Search for the cell housing the specified text and yield its [x, y] center coordinate. 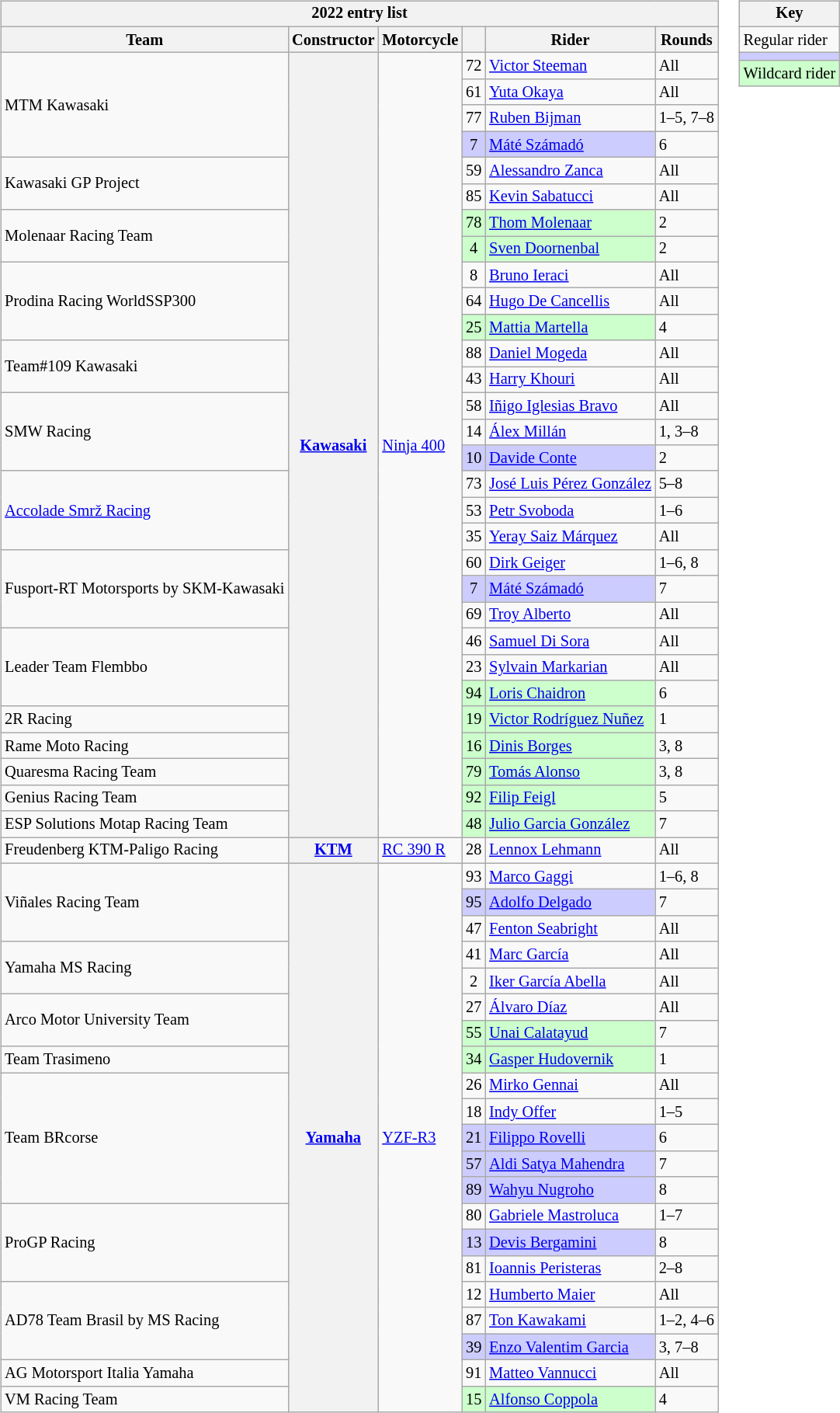
Kawasaki [333, 445]
Gabriele Mastroluca [570, 1216]
Aldi Satya Mahendra [570, 1164]
Mattia Martella [570, 328]
Daniel Mogeda [570, 353]
Thom Molenaar [570, 223]
Prodina Racing WorldSSP300 [144, 301]
48 [474, 824]
Álvaro Díaz [570, 1008]
13 [474, 1242]
14 [474, 432]
18 [474, 1112]
1–2, 4–6 [686, 1321]
16 [474, 746]
SMW Racing [144, 432]
Filip Feigl [570, 798]
73 [474, 484]
Ruben Bijman [570, 118]
Regular rider [790, 40]
53 [474, 510]
Ioannis Peristeras [570, 1269]
Dinis Borges [570, 746]
Accolade Smrž Racing [144, 510]
95 [474, 903]
Davide Conte [570, 458]
Key [790, 14]
Victor Steeman [570, 66]
Victor Rodríguez Nuñez [570, 719]
Wahyu Nugroho [570, 1190]
Team#109 Kawasaki [144, 367]
61 [474, 92]
Unai Calatayud [570, 1033]
Wildcard rider [790, 74]
23 [474, 667]
19 [474, 719]
91 [474, 1373]
41 [474, 955]
AG Motorsport Italia Yamaha [144, 1373]
Kawasaki GP Project [144, 183]
Quaresma Racing Team [144, 772]
Mirko Gennai [570, 1086]
Ton Kawakami [570, 1321]
Marco Gaggi [570, 876]
Troy Alberto [570, 615]
Lennox Lehmann [570, 851]
80 [474, 1216]
Loris Chaidron [570, 694]
KTM [333, 851]
2–8 [686, 1269]
69 [474, 615]
VM Racing Team [144, 1399]
Filippo Rovelli [570, 1138]
78 [474, 223]
Rounds [686, 40]
Rider [570, 40]
79 [474, 772]
1–6 [686, 510]
1, 3–8 [686, 432]
87 [474, 1321]
Gasper Hudovernik [570, 1060]
46 [474, 641]
Sylvain Markarian [570, 667]
21 [474, 1138]
Team [144, 40]
Adolfo Delgado [570, 903]
47 [474, 929]
Yeray Saiz Márquez [570, 537]
Humberto Maier [570, 1295]
77 [474, 118]
Sven Doornenbal [570, 249]
60 [474, 562]
Yuta Okaya [570, 92]
25 [474, 328]
89 [474, 1190]
Dirk Geiger [570, 562]
Samuel Di Sora [570, 641]
57 [474, 1164]
Petr Svoboda [570, 510]
Harry Khouri [570, 380]
1–7 [686, 1216]
34 [474, 1060]
Alessandro Zanca [570, 171]
MTM Kawasaki [144, 106]
35 [474, 537]
Molenaar Racing Team [144, 236]
93 [474, 876]
Team BRcorse [144, 1138]
58 [474, 405]
Yamaha [333, 1137]
Constructor [333, 40]
Kevin Sabatucci [570, 197]
YZF-R3 [420, 1137]
Arco Motor University Team [144, 1021]
Julio Garcia González [570, 824]
43 [474, 380]
59 [474, 171]
Álex Millán [570, 432]
Genius Racing Team [144, 798]
Fusport-RT Motorsports by SKM-Kawasaki [144, 589]
85 [474, 197]
1–5, 7–8 [686, 118]
2022 entry list [359, 14]
10 [474, 458]
Matteo Vannucci [570, 1373]
Tomás Alonso [570, 772]
Fenton Seabright [570, 929]
Yamaha MS Racing [144, 968]
José Luis Pérez González [570, 484]
2R Racing [144, 719]
AD78 Team Brasil by MS Racing [144, 1321]
39 [474, 1347]
Hugo De Cancellis [570, 301]
Team Trasimeno [144, 1060]
Indy Offer [570, 1112]
12 [474, 1295]
94 [474, 694]
1–5 [686, 1112]
28 [474, 851]
Marc García [570, 955]
Freudenberg KTM-Paligo Racing [144, 851]
Rame Moto Racing [144, 746]
81 [474, 1269]
Enzo Valentim Garcia [570, 1347]
Viñales Racing Team [144, 903]
26 [474, 1086]
RC 390 R [420, 851]
Bruno Ieraci [570, 275]
Devis Bergamini [570, 1242]
55 [474, 1033]
Leader Team Flembbo [144, 666]
27 [474, 1008]
Alfonso Coppola [570, 1399]
ProGP Racing [144, 1243]
Iker García Abella [570, 981]
Iñigo Iglesias Bravo [570, 405]
Ninja 400 [420, 445]
64 [474, 301]
ESP Solutions Motap Racing Team [144, 824]
72 [474, 66]
88 [474, 353]
5–8 [686, 484]
92 [474, 798]
Motorcycle [420, 40]
3, 7–8 [686, 1347]
5 [686, 798]
15 [474, 1399]
